Provide the [X, Y] coordinate of the cell's center where the given text is located.  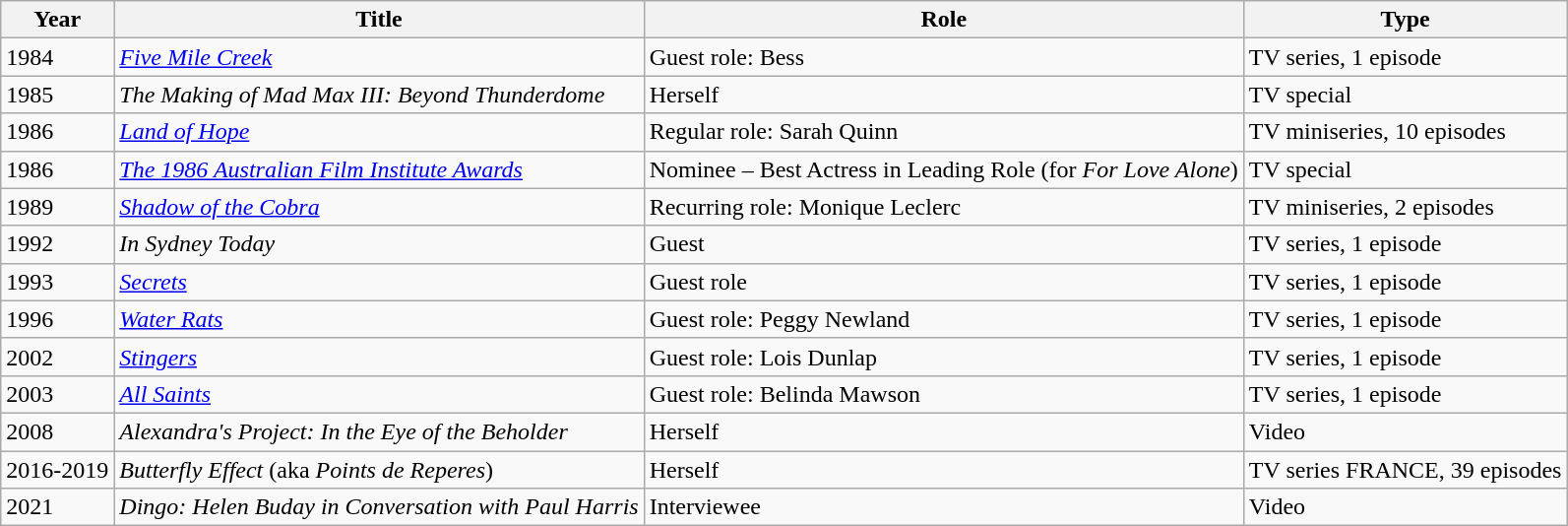
Nominee – Best Actress in Leading Role (for For Love Alone) [943, 169]
Guest role [943, 282]
Guest [943, 244]
Stingers [379, 357]
Role [943, 20]
Dingo: Helen Buday in Conversation with Paul Harris [379, 507]
Guest role: Bess [943, 57]
2002 [57, 357]
Title [379, 20]
1993 [57, 282]
Water Rats [379, 319]
Alexandra's Project: In the Eye of the Beholder [379, 431]
TV series FRANCE, 39 episodes [1406, 470]
Recurring role: Monique Leclerc [943, 207]
2008 [57, 431]
The 1986 Australian Film Institute Awards [379, 169]
1985 [57, 95]
Land of Hope [379, 132]
2016-2019 [57, 470]
Regular role: Sarah Quinn [943, 132]
Year [57, 20]
Five Mile Creek [379, 57]
Type [1406, 20]
Secrets [379, 282]
2021 [57, 507]
1984 [57, 57]
1989 [57, 207]
Guest role: Peggy Newland [943, 319]
Interviewee [943, 507]
Guest role: Belinda Mawson [943, 394]
Guest role: Lois Dunlap [943, 357]
Butterfly Effect (aka Points de Reperes) [379, 470]
1996 [57, 319]
TV miniseries, 2 episodes [1406, 207]
In Sydney Today [379, 244]
1992 [57, 244]
TV miniseries, 10 episodes [1406, 132]
All Saints [379, 394]
Shadow of the Cobra [379, 207]
2003 [57, 394]
The Making of Mad Max III: Beyond Thunderdome [379, 95]
